Extract the (X, Y) coordinate from the center of the cell holding the provided text.  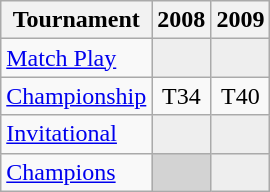
Champions (76, 172)
2009 (240, 20)
2008 (182, 20)
Tournament (76, 20)
Invitational (76, 134)
T40 (240, 96)
Championship (76, 96)
Match Play (76, 58)
T34 (182, 96)
